Locate the cell with the specified text and output its (x, y) center coordinate. 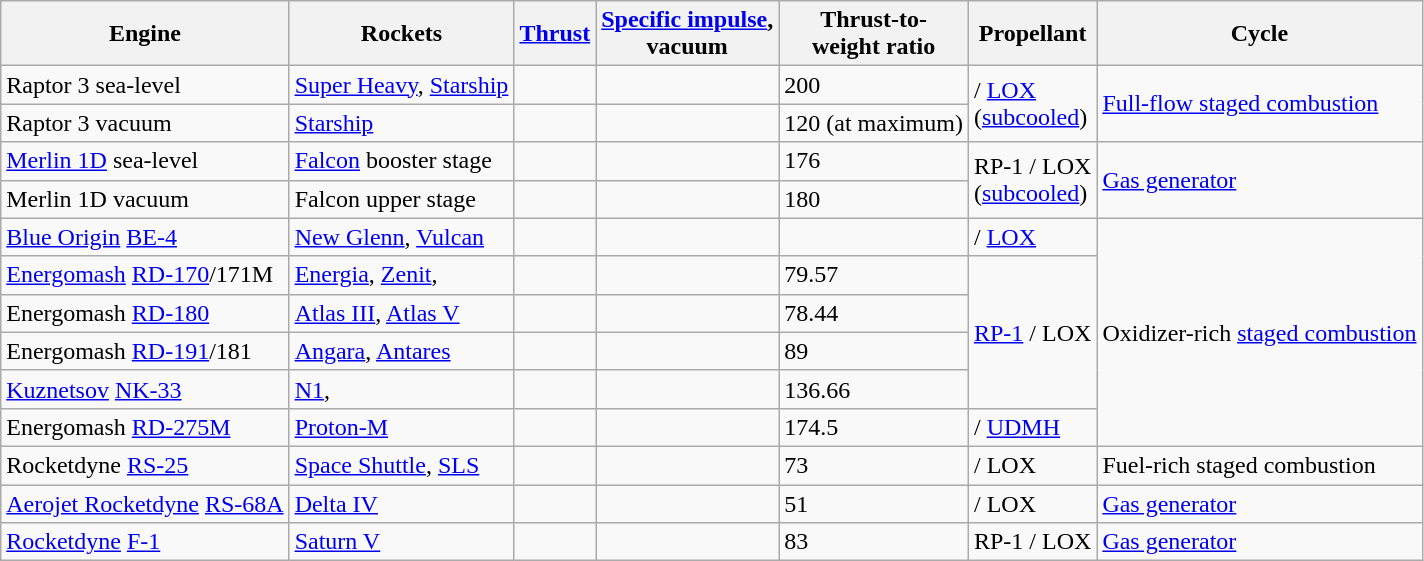
Propellant (1032, 34)
Merlin 1D vacuum (145, 199)
Falcon upper stage (402, 199)
Super Heavy, Starship (402, 85)
Rocketdyne F-1 (145, 542)
Energomash RD-180 (145, 313)
Saturn V (402, 542)
Raptor 3 vacuum (145, 123)
/ LOX(subcooled) (1032, 104)
Blue Origin BE-4 (145, 237)
73 (874, 465)
51 (874, 503)
/ UDMH (1032, 427)
Proton-M (402, 427)
Angara, Antares (402, 351)
Specific impulse, vacuum (688, 34)
174.5 (874, 427)
Fuel-rich staged combustion (1260, 465)
Energia, Zenit, (402, 275)
Cycle (1260, 34)
89 (874, 351)
83 (874, 542)
Falcon booster stage (402, 161)
Rocketdyne RS-25 (145, 465)
Oxidizer-rich staged combustion (1260, 332)
180 (874, 199)
Space Shuttle, SLS (402, 465)
Atlas III, Atlas V (402, 313)
Thrust-to-weight ratio (874, 34)
Starship (402, 123)
N1, (402, 389)
Merlin 1D sea-level (145, 161)
Energomash RD-170/171M (145, 275)
176 (874, 161)
Rockets (402, 34)
136.66 (874, 389)
RP-1 / LOX(subcooled) (1032, 180)
Energomash RD-191/181 (145, 351)
79.57 (874, 275)
Kuznetsov NK-33 (145, 389)
New Glenn, Vulcan (402, 237)
Engine (145, 34)
Raptor 3 sea-level (145, 85)
120 (at maximum) (874, 123)
200 (874, 85)
Energomash RD-275M (145, 427)
Aerojet Rocketdyne RS-68A (145, 503)
Thrust (555, 34)
78.44 (874, 313)
Full-flow staged combustion (1260, 104)
Delta IV (402, 503)
